From the cell containing the given text, extract its center point as (X, Y) coordinate. 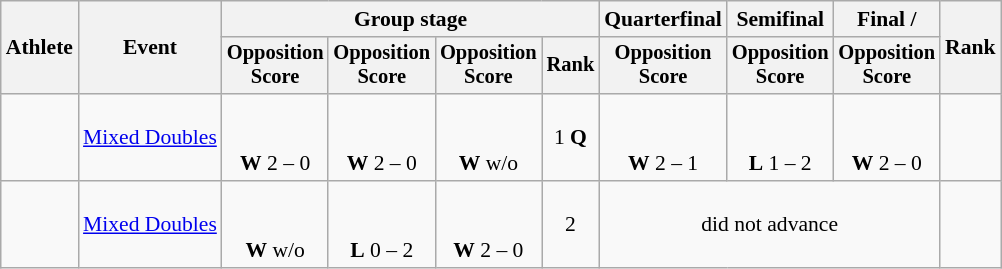
Semifinal (780, 19)
Athlete (40, 48)
did not advance (770, 224)
Final / (886, 19)
L 1 – 2 (780, 138)
W 2 – 1 (663, 138)
Quarterfinal (663, 19)
Event (150, 48)
L 0 – 2 (382, 224)
Group stage (410, 19)
2 (571, 224)
1 Q (571, 138)
